Return the [X, Y] coordinate for the center point of the cell that contains the specified text.  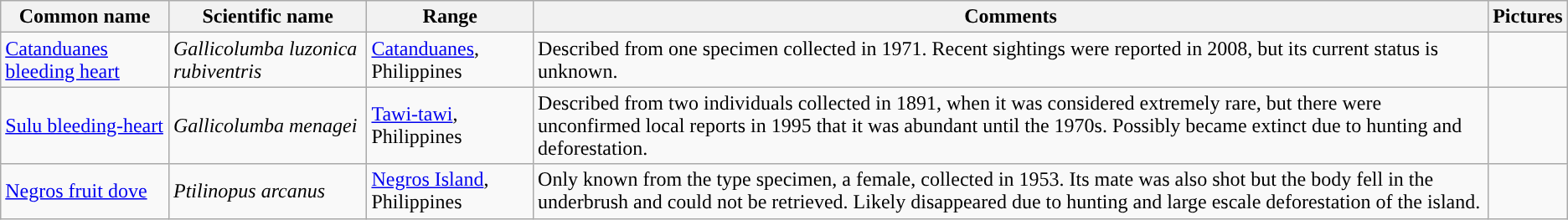
Tawi-tawi, Philippines [451, 125]
Negros fruit dove [85, 191]
Catanduanes, Philippines [451, 60]
Described from one specimen collected in 1971. Recent sightings were reported in 2008, but its current status is unknown. [1011, 60]
Sulu bleeding-heart [85, 125]
Range [451, 17]
Negros Island, Philippines [451, 191]
Common name [85, 17]
Scientific name [267, 17]
Gallicolumba menagei [267, 125]
Pictures [1528, 17]
Comments [1011, 17]
Ptilinopus arcanus [267, 191]
Gallicolumba luzonica rubiventris [267, 60]
Catanduanes bleeding heart [85, 60]
